Pinpoint the cell where the given text exists, returning its [X, Y] midpoint coordinate. 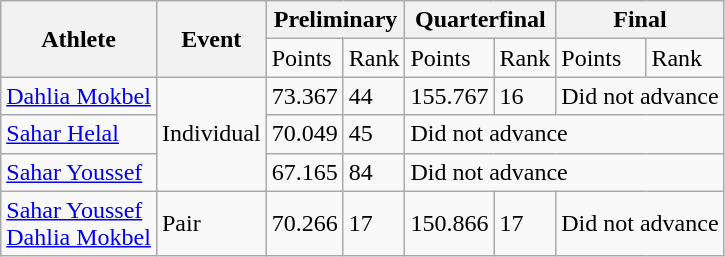
Sahar YoussefDahlia Mokbel [79, 224]
Quarterfinal [480, 20]
16 [525, 96]
Individual [211, 134]
Athlete [79, 39]
Event [211, 39]
70.049 [304, 134]
155.767 [450, 96]
Sahar Helal [79, 134]
44 [374, 96]
Preliminary [336, 20]
Pair [211, 224]
Sahar Youssef [79, 172]
150.866 [450, 224]
70.266 [304, 224]
Dahlia Mokbel [79, 96]
45 [374, 134]
73.367 [304, 96]
67.165 [304, 172]
Final [640, 20]
84 [374, 172]
